Scan for the cell matching the given text and deliver its (X, Y) coordinate at center. 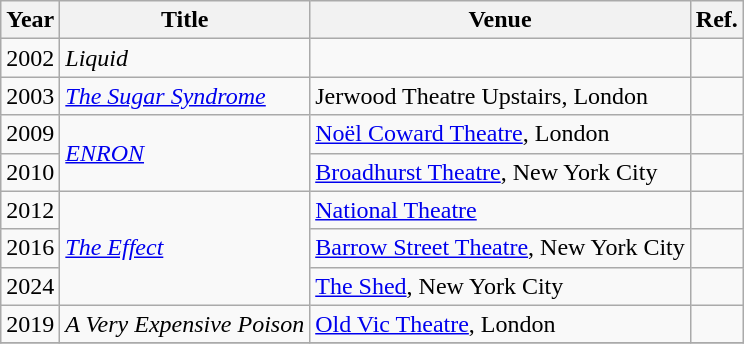
The Sugar Syndrome (185, 96)
2012 (30, 210)
A Very Expensive Poison (185, 324)
Jerwood Theatre Upstairs, London (500, 96)
2019 (30, 324)
Liquid (185, 58)
Year (30, 20)
Old Vic Theatre, London (500, 324)
Noël Coward Theatre, London (500, 134)
Title (185, 20)
2003 (30, 96)
Venue (500, 20)
2010 (30, 172)
2002 (30, 58)
National Theatre (500, 210)
2009 (30, 134)
The Effect (185, 248)
ENRON (185, 153)
2016 (30, 248)
Broadhurst Theatre, New York City (500, 172)
Barrow Street Theatre, New York City (500, 248)
The Shed, New York City (500, 286)
2024 (30, 286)
Ref. (716, 20)
